Pinpoint the cell where the given text exists, returning its (x, y) midpoint coordinate. 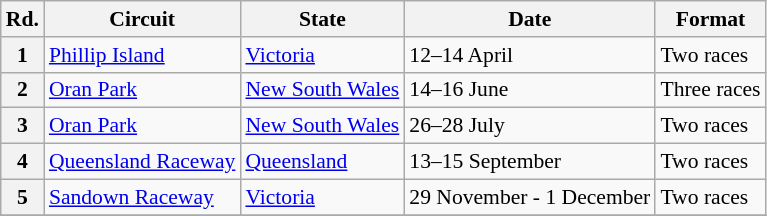
29 November - 1 December (530, 197)
Phillip Island (142, 55)
Circuit (142, 19)
26–28 July (530, 126)
State (322, 19)
1 (22, 55)
12–14 April (530, 55)
4 (22, 162)
14–16 June (530, 90)
Queensland Raceway (142, 162)
Date (530, 19)
13–15 September (530, 162)
Sandown Raceway (142, 197)
3 (22, 126)
Rd. (22, 19)
2 (22, 90)
Format (710, 19)
Three races (710, 90)
Queensland (322, 162)
5 (22, 197)
